Determine the (x, y) coordinate at the center of the cell enclosing the given text.  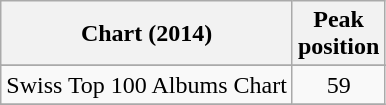
Swiss Top 100 Albums Chart (147, 85)
Chart (2014) (147, 34)
Peakposition (338, 34)
59 (338, 85)
